Determine the [x, y] coordinate at the center of the cell enclosing the given text.  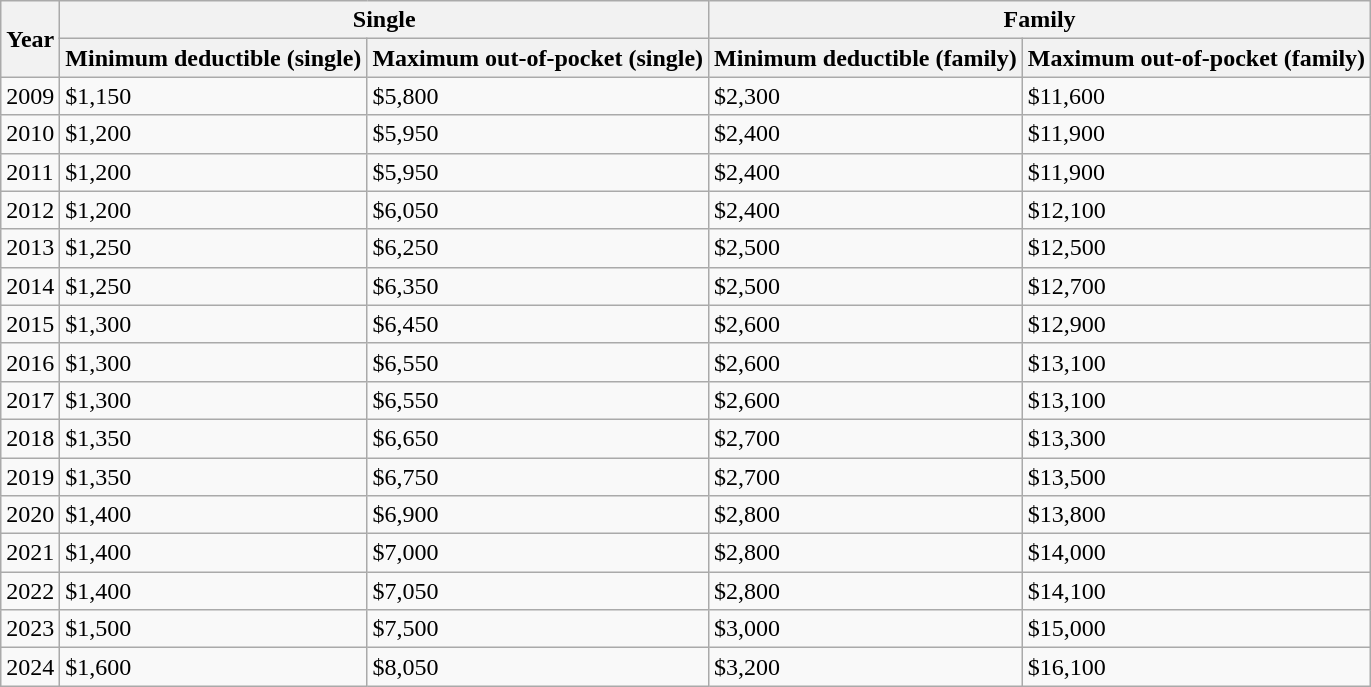
Minimum deductible (single) [214, 58]
$6,050 [538, 210]
$1,150 [214, 96]
$12,500 [1196, 248]
$12,700 [1196, 286]
2012 [30, 210]
2013 [30, 248]
$3,200 [866, 667]
2018 [30, 438]
2014 [30, 286]
$7,050 [538, 591]
$6,350 [538, 286]
$6,900 [538, 515]
$13,800 [1196, 515]
Family [1040, 20]
Year [30, 39]
$16,100 [1196, 667]
2020 [30, 515]
Minimum deductible (family) [866, 58]
$14,000 [1196, 553]
$7,500 [538, 629]
$11,600 [1196, 96]
$1,500 [214, 629]
$6,250 [538, 248]
$7,000 [538, 553]
Maximum out-of-pocket (single) [538, 58]
$6,750 [538, 477]
2023 [30, 629]
$8,050 [538, 667]
$3,000 [866, 629]
$13,500 [1196, 477]
$5,800 [538, 96]
$2,300 [866, 96]
$14,100 [1196, 591]
2022 [30, 591]
2024 [30, 667]
$6,650 [538, 438]
$1,600 [214, 667]
2009 [30, 96]
2010 [30, 134]
2021 [30, 553]
2011 [30, 172]
$12,100 [1196, 210]
$12,900 [1196, 324]
Single [384, 20]
$13,300 [1196, 438]
2016 [30, 362]
2019 [30, 477]
Maximum out-of-pocket (family) [1196, 58]
$15,000 [1196, 629]
$6,450 [538, 324]
2015 [30, 324]
2017 [30, 400]
